Detect which cell encompasses the target text, then output its (X, Y) center coordinate. 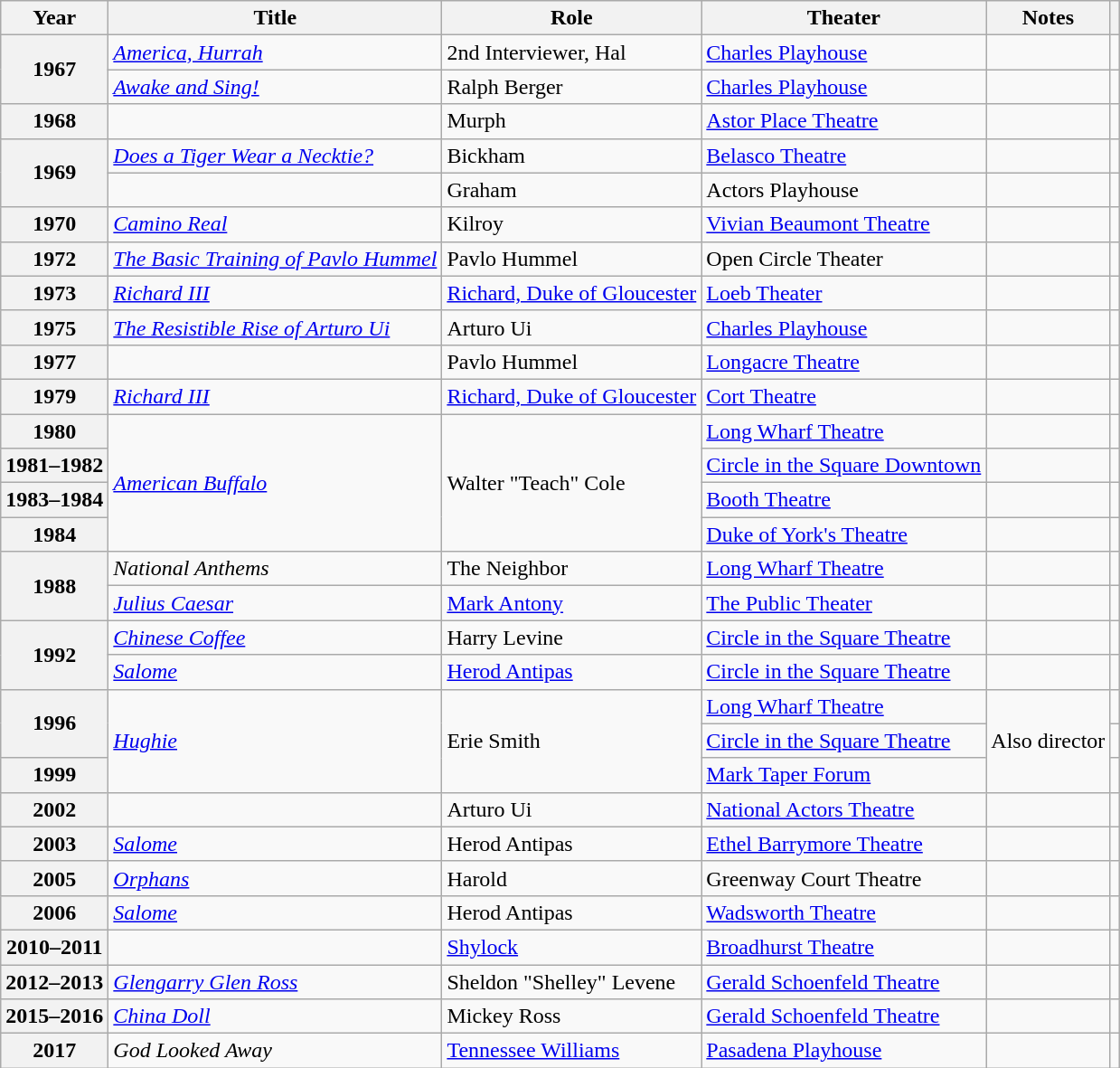
Tennessee Williams (571, 1051)
2002 (54, 809)
Chinese Coffee (275, 638)
Astor Place Theatre (844, 121)
The Neighbor (571, 569)
National Anthems (275, 569)
2012–2013 (54, 981)
1988 (54, 586)
Open Circle Theater (844, 259)
1999 (54, 775)
Does a Tiger Wear a Necktie? (275, 156)
American Buffalo (275, 483)
Theater (844, 18)
2006 (54, 912)
2005 (54, 878)
Bickham (571, 156)
1975 (54, 327)
Ralph Berger (571, 87)
Belasco Theatre (844, 156)
Duke of York's Theatre (844, 534)
1996 (54, 723)
Mark Antony (571, 603)
1973 (54, 293)
2003 (54, 844)
Actors Playhouse (844, 190)
Graham (571, 190)
National Actors Theatre (844, 809)
1992 (54, 655)
Harold (571, 878)
Vivian Beaumont Theatre (844, 224)
Greenway Court Theatre (844, 878)
Broadhurst Theatre (844, 947)
2010–2011 (54, 947)
Harry Levine (571, 638)
1977 (54, 362)
America, Hurrah (275, 52)
Kilroy (571, 224)
Glengarry Glen Ross (275, 981)
Longacre Theatre (844, 362)
Camino Real (275, 224)
1981–1982 (54, 466)
Awake and Sing! (275, 87)
Title (275, 18)
Also director (1049, 741)
1969 (54, 173)
1979 (54, 396)
1983–1984 (54, 500)
2015–2016 (54, 1016)
1984 (54, 534)
Mark Taper Forum (844, 775)
1980 (54, 431)
Cort Theatre (844, 396)
Wadsworth Theatre (844, 912)
Hughie (275, 741)
Ethel Barrymore Theatre (844, 844)
China Doll (275, 1016)
Erie Smith (571, 741)
Julius Caesar (275, 603)
Murph (571, 121)
2nd Interviewer, Hal (571, 52)
Walter "Teach" Cole (571, 483)
Sheldon "Shelley" Levene (571, 981)
The Resistible Rise of Arturo Ui (275, 327)
Year (54, 18)
Shylock (571, 947)
Role (571, 18)
Circle in the Square Downtown (844, 466)
Pasadena Playhouse (844, 1051)
Notes (1049, 18)
1972 (54, 259)
1967 (54, 70)
2017 (54, 1051)
Loeb Theater (844, 293)
Orphans (275, 878)
Mickey Ross (571, 1016)
1970 (54, 224)
God Looked Away (275, 1051)
The Public Theater (844, 603)
1968 (54, 121)
Booth Theatre (844, 500)
The Basic Training of Pavlo Hummel (275, 259)
